Return (X, Y) of the center of cell containing provided text 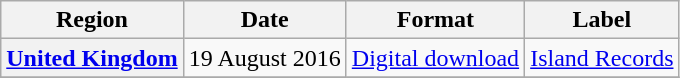
United Kingdom (92, 58)
Date (264, 20)
Region (92, 20)
19 August 2016 (264, 58)
Format (435, 20)
Digital download (435, 58)
Island Records (602, 58)
Label (602, 20)
